Capture the cell that displays the provided text and extract its [x, y] central coordinate. 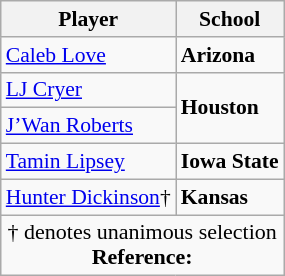
† denotes unanimous selectionReference: [142, 246]
LJ Cryer [88, 90]
Caleb Love [88, 55]
School [230, 19]
Iowa State [230, 162]
Houston [230, 108]
J’Wan Roberts [88, 126]
Tamin Lipsey [88, 162]
Hunter Dickinson† [88, 197]
Kansas [230, 197]
Player [88, 19]
Arizona [230, 55]
